Identify which cell holds the provided text, then report its [x, y] central coordinate. 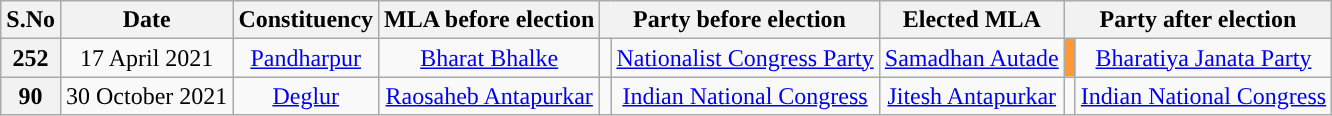
90 [31, 96]
252 [31, 58]
Bharat Bhalke [490, 58]
Date [146, 20]
Nationalist Congress Party [745, 58]
17 April 2021 [146, 58]
Raosaheb Antapurkar [490, 96]
Deglur [306, 96]
Party before election [740, 20]
Party after election [1198, 20]
Pandharpur [306, 58]
MLA before election [490, 20]
Samadhan Autade [972, 58]
Elected MLA [972, 20]
Bharatiya Janata Party [1203, 58]
Constituency [306, 20]
30 October 2021 [146, 96]
S.No [31, 20]
Jitesh Antapurkar [972, 96]
